Return (X, Y) of the center of cell containing provided text 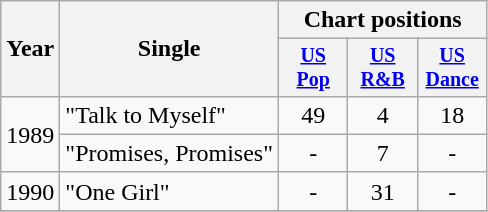
"Talk to Myself" (170, 115)
USPop (312, 68)
1990 (30, 191)
USDance (452, 68)
Year (30, 49)
49 (312, 115)
7 (382, 153)
"One Girl" (170, 191)
USR&B (382, 68)
Single (170, 49)
"Promises, Promises" (170, 153)
4 (382, 115)
Chart positions (382, 20)
31 (382, 191)
1989 (30, 134)
18 (452, 115)
